Detect which cell encompasses the target text, then output its (x, y) center coordinate. 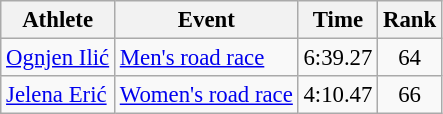
Rank (410, 20)
Men's road race (206, 58)
66 (410, 95)
6:39.27 (338, 58)
4:10.47 (338, 95)
64 (410, 58)
Athlete (58, 20)
Time (338, 20)
Event (206, 20)
Women's road race (206, 95)
Ognjen Ilić (58, 58)
Jelena Erić (58, 95)
